Detect which cell encompasses the target text, then output its [X, Y] center coordinate. 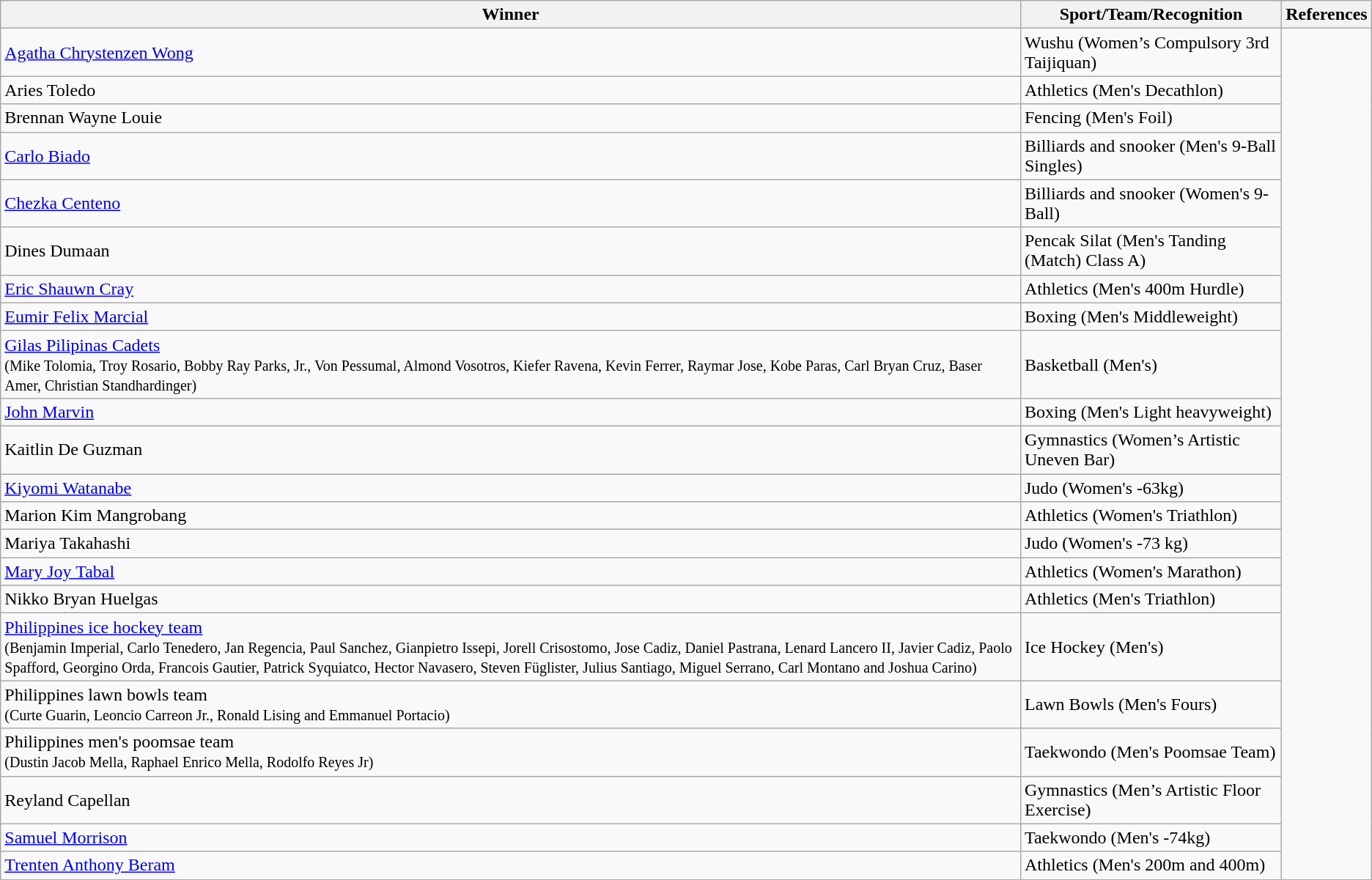
Judo (Women's -73 kg) [1151, 544]
Eric Shauwn Cray [511, 289]
Winner [511, 15]
Athletics (Men's Triathlon) [1151, 599]
Reyland Capellan [511, 800]
Carlo Biado [511, 155]
Philippines men's poomsae team (Dustin Jacob Mella, Raphael Enrico Mella, Rodolfo Reyes Jr) [511, 752]
Brennan Wayne Louie [511, 118]
Marion Kim Mangrobang [511, 516]
Taekwondo (Men's -74kg) [1151, 838]
Billiards and snooker (Men's 9-Ball Singles) [1151, 155]
Athletics (Men's 400m Hurdle) [1151, 289]
Mary Joy Tabal [511, 572]
Trenten Anthony Beram [511, 865]
Dines Dumaan [511, 251]
Pencak Silat (Men's Tanding (Match) Class A) [1151, 251]
Nikko Bryan Huelgas [511, 599]
Chezka Centeno [511, 204]
Judo (Women's -63kg) [1151, 487]
Ice Hockey (Men's) [1151, 647]
Kaitlin De Guzman [511, 450]
Taekwondo (Men's Poomsae Team) [1151, 752]
Aries Toledo [511, 90]
Athletics (Men's Decathlon) [1151, 90]
Basketball (Men's) [1151, 364]
John Marvin [511, 412]
Mariya Takahashi [511, 544]
Athletics (Women's Marathon) [1151, 572]
Eumir Felix Marcial [511, 317]
Athletics (Men's 200m and 400m) [1151, 865]
References [1327, 15]
Billiards and snooker (Women's 9-Ball) [1151, 204]
Wushu (Women’s Compulsory 3rd Taijiquan) [1151, 53]
Gymnastics (Women’s Artistic Uneven Bar) [1151, 450]
Kiyomi Watanabe [511, 487]
Boxing (Men's Light heavyweight) [1151, 412]
Philippines lawn bowls team (Curte Guarin, Leoncio Carreon Jr., Ronald Lising and Emmanuel Portacio) [511, 705]
Fencing (Men's Foil) [1151, 118]
Gymnastics (Men’s Artistic Floor Exercise) [1151, 800]
Boxing (Men's Middleweight) [1151, 317]
Athletics (Women's Triathlon) [1151, 516]
Samuel Morrison [511, 838]
Sport/Team/Recognition [1151, 15]
Agatha Chrystenzen Wong [511, 53]
Lawn Bowls (Men's Fours) [1151, 705]
